Capture the cell that displays the provided text and extract its [x, y] central coordinate. 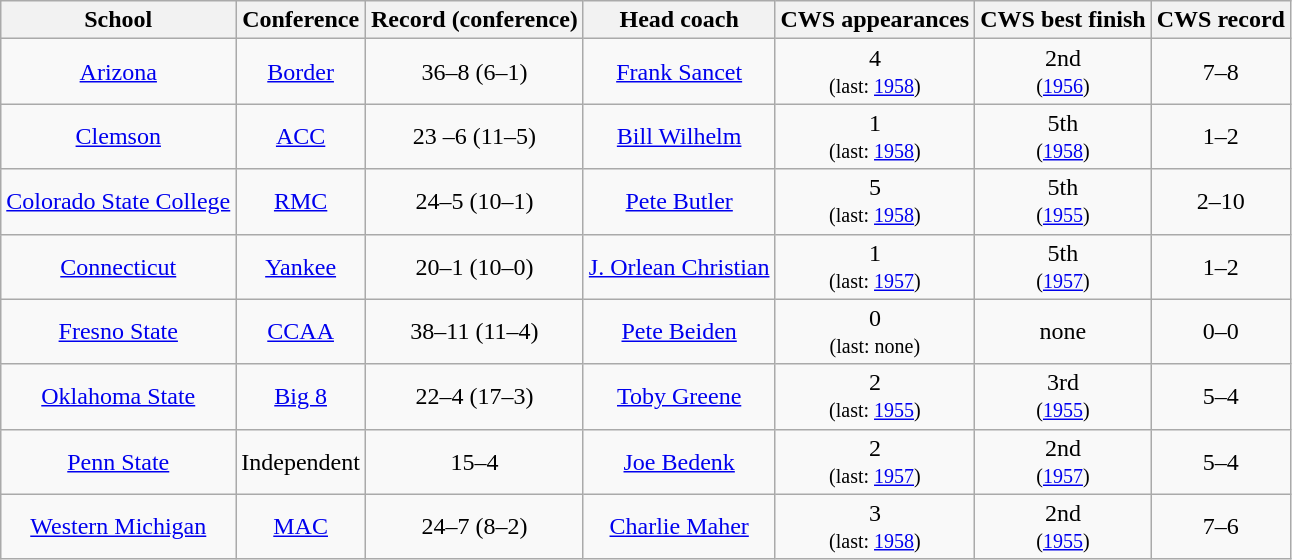
2nd(1957) [1063, 462]
Colorado State College [118, 202]
CWS best finish [1063, 20]
Record (conference) [474, 20]
Border [301, 72]
7–6 [1220, 526]
2–10 [1220, 202]
Pete Beiden [679, 332]
RMC [301, 202]
5th(1955) [1063, 202]
Fresno State [118, 332]
CWS appearances [875, 20]
none [1063, 332]
ACC [301, 136]
School [118, 20]
Oklahoma State [118, 396]
20–1 (10–0) [474, 266]
Western Michigan [118, 526]
15–4 [474, 462]
5th(1957) [1063, 266]
MAC [301, 526]
24–5 (10–1) [474, 202]
Arizona [118, 72]
Joe Bedenk [679, 462]
7–8 [1220, 72]
24–7 (8–2) [474, 526]
22–4 (17–3) [474, 396]
1(last: 1958) [875, 136]
Connecticut [118, 266]
Pete Butler [679, 202]
Clemson [118, 136]
Charlie Maher [679, 526]
2nd(1956) [1063, 72]
Head coach [679, 20]
3rd(1955) [1063, 396]
1(last: 1957) [875, 266]
Yankee [301, 266]
0(last: none) [875, 332]
Toby Greene [679, 396]
5(last: 1958) [875, 202]
0–0 [1220, 332]
38–11 (11–4) [474, 332]
4(last: 1958) [875, 72]
Independent [301, 462]
J. Orlean Christian [679, 266]
Frank Sancet [679, 72]
CWS record [1220, 20]
Big 8 [301, 396]
23 –6 (11–5) [474, 136]
Penn State [118, 462]
Bill Wilhelm [679, 136]
5th(1958) [1063, 136]
36–8 (6–1) [474, 72]
Conference [301, 20]
3(last: 1958) [875, 526]
2(last: 1955) [875, 396]
CCAA [301, 332]
2(last: 1957) [875, 462]
2nd(1955) [1063, 526]
